Search for the cell housing the specified text and yield its [x, y] center coordinate. 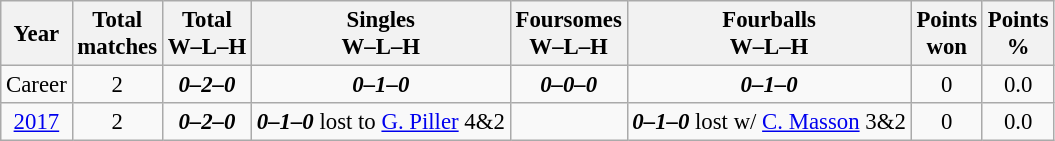
FoursomesW–L–H [568, 34]
TotalW–L–H [206, 34]
Totalmatches [117, 34]
SinglesW–L–H [380, 34]
0–1–0 lost to G. Piller 4&2 [380, 122]
Year [36, 34]
FourballsW–L–H [769, 34]
0–1–0 lost w/ C. Masson 3&2 [769, 122]
Pointswon [946, 34]
2017 [36, 122]
Career [36, 85]
0–0–0 [568, 85]
Points% [1018, 34]
